Find where the given text appears and provide that cell's center as (X, Y) coordinate. 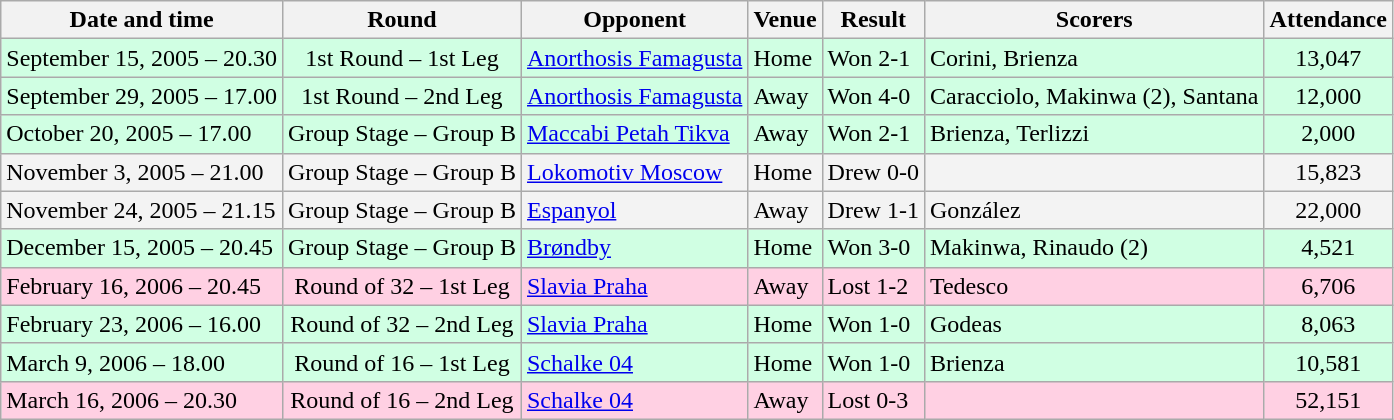
Brienza, Terlizzi (1094, 134)
Won 4-0 (873, 96)
6,706 (1328, 286)
González (1094, 210)
52,151 (1328, 400)
Brienza (1094, 362)
4,521 (1328, 248)
Godeas (1094, 324)
September 15, 2005 – 20.30 (142, 58)
October 20, 2005 – 17.00 (142, 134)
Maccabi Petah Tikva (634, 134)
September 29, 2005 – 17.00 (142, 96)
Attendance (1328, 20)
1st Round – 1st Leg (402, 58)
February 23, 2006 – 16.00 (142, 324)
Lost 0-3 (873, 400)
13,047 (1328, 58)
Brøndby (634, 248)
10,581 (1328, 362)
March 16, 2006 – 20.30 (142, 400)
Date and time (142, 20)
Lost 1-2 (873, 286)
Caracciolo, Makinwa (2), Santana (1094, 96)
Result (873, 20)
12,000 (1328, 96)
8,063 (1328, 324)
1st Round – 2nd Leg (402, 96)
Round of 32 – 2nd Leg (402, 324)
Drew 1-1 (873, 210)
Round of 16 – 1st Leg (402, 362)
Tedesco (1094, 286)
Won 3-0 (873, 248)
November 24, 2005 – 21.15 (142, 210)
Drew 0-0 (873, 172)
February 16, 2006 – 20.45 (142, 286)
Round (402, 20)
Round of 32 – 1st Leg (402, 286)
November 3, 2005 – 21.00 (142, 172)
March 9, 2006 – 18.00 (142, 362)
December 15, 2005 – 20.45 (142, 248)
15,823 (1328, 172)
22,000 (1328, 210)
Round of 16 – 2nd Leg (402, 400)
Makinwa, Rinaudo (2) (1094, 248)
Corini, Brienza (1094, 58)
2,000 (1328, 134)
Lokomotiv Moscow (634, 172)
Venue (785, 20)
Espanyol (634, 210)
Opponent (634, 20)
Scorers (1094, 20)
